Scan for the cell matching the given text and deliver its [X, Y] coordinate at center. 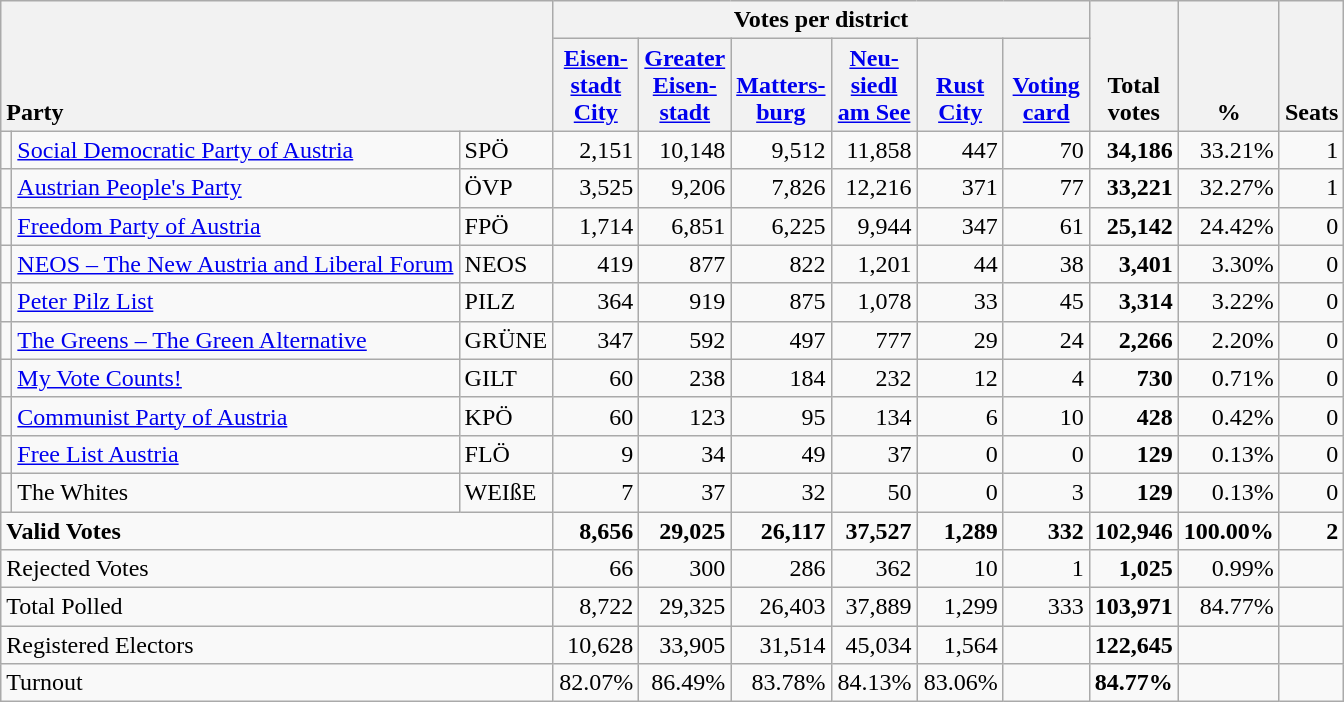
3,314 [1134, 302]
Social Democratic Party of Austria [236, 150]
26,117 [781, 531]
34 [685, 454]
333 [1046, 607]
70 [1046, 150]
9,512 [781, 150]
PILZ [506, 302]
Totalvotes [1134, 66]
11,858 [874, 150]
33,905 [685, 645]
Total Polled [277, 607]
32.27% [1228, 188]
123 [685, 416]
GRÜNE [506, 340]
3.30% [1228, 264]
NEOS – The New Austria and Liberal Forum [236, 264]
2,266 [1134, 340]
GreaterEisen-stadt [685, 85]
Votes per district [821, 20]
1,299 [960, 607]
95 [781, 416]
KPÖ [506, 416]
2,151 [596, 150]
2 [1311, 531]
Party [277, 66]
4 [1046, 378]
8,656 [596, 531]
33.21% [1228, 150]
Valid Votes [277, 531]
877 [685, 264]
777 [874, 340]
300 [685, 569]
3.22% [1228, 302]
86.49% [685, 683]
Neu-siedlam See [874, 85]
10,148 [685, 150]
GILT [506, 378]
1,078 [874, 302]
% [1228, 66]
29,025 [685, 531]
84.13% [874, 683]
9,944 [874, 226]
50 [874, 492]
Austrian People's Party [236, 188]
184 [781, 378]
362 [874, 569]
34,186 [1134, 150]
286 [781, 569]
364 [596, 302]
10,628 [596, 645]
0.99% [1228, 569]
83.06% [960, 683]
9,206 [685, 188]
37,527 [874, 531]
66 [596, 569]
45,034 [874, 645]
32 [781, 492]
3 [1046, 492]
2.20% [1228, 340]
31,514 [781, 645]
Eisen-stadtCity [596, 85]
100.00% [1228, 531]
6,225 [781, 226]
7 [596, 492]
1,714 [596, 226]
Turnout [277, 683]
1,289 [960, 531]
24 [1046, 340]
Votingcard [1046, 85]
592 [685, 340]
9 [596, 454]
The Whites [236, 492]
134 [874, 416]
12 [960, 378]
3,525 [596, 188]
6,851 [685, 226]
29 [960, 340]
ÖVP [506, 188]
61 [1046, 226]
The Greens – The Green Alternative [236, 340]
238 [685, 378]
24.42% [1228, 226]
FLÖ [506, 454]
29,325 [685, 607]
Peter Pilz List [236, 302]
82.07% [596, 683]
NEOS [506, 264]
122,645 [1134, 645]
419 [596, 264]
77 [1046, 188]
3,401 [1134, 264]
332 [1046, 531]
0.71% [1228, 378]
33,221 [1134, 188]
Matters-burg [781, 85]
0.42% [1228, 416]
875 [781, 302]
25,142 [1134, 226]
371 [960, 188]
37,889 [874, 607]
33 [960, 302]
730 [1134, 378]
8,722 [596, 607]
Freedom Party of Austria [236, 226]
WEIßE [506, 492]
12,216 [874, 188]
49 [781, 454]
232 [874, 378]
919 [685, 302]
497 [781, 340]
83.78% [781, 683]
Communist Party of Austria [236, 416]
1,564 [960, 645]
7,826 [781, 188]
102,946 [1134, 531]
Free List Austria [236, 454]
SPÖ [506, 150]
447 [960, 150]
RustCity [960, 85]
6 [960, 416]
44 [960, 264]
1,025 [1134, 569]
Seats [1311, 66]
26,403 [781, 607]
103,971 [1134, 607]
428 [1134, 416]
Registered Electors [277, 645]
1,201 [874, 264]
38 [1046, 264]
Rejected Votes [277, 569]
My Vote Counts! [236, 378]
822 [781, 264]
FPÖ [506, 226]
45 [1046, 302]
